Locate the cell with the specified text and output its [x, y] center coordinate. 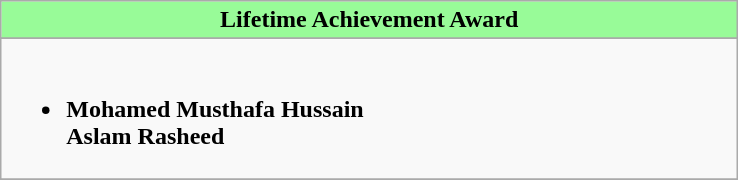
Lifetime Achievement Award [370, 20]
Mohamed Musthafa HussainAslam Rasheed [370, 109]
